Determine the [x, y] coordinate at the center of the cell enclosing the given text.  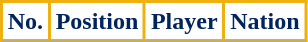
No. [26, 22]
Player [184, 22]
Position [96, 22]
Nation [265, 22]
